Search for the cell housing the specified text and yield its (X, Y) center coordinate. 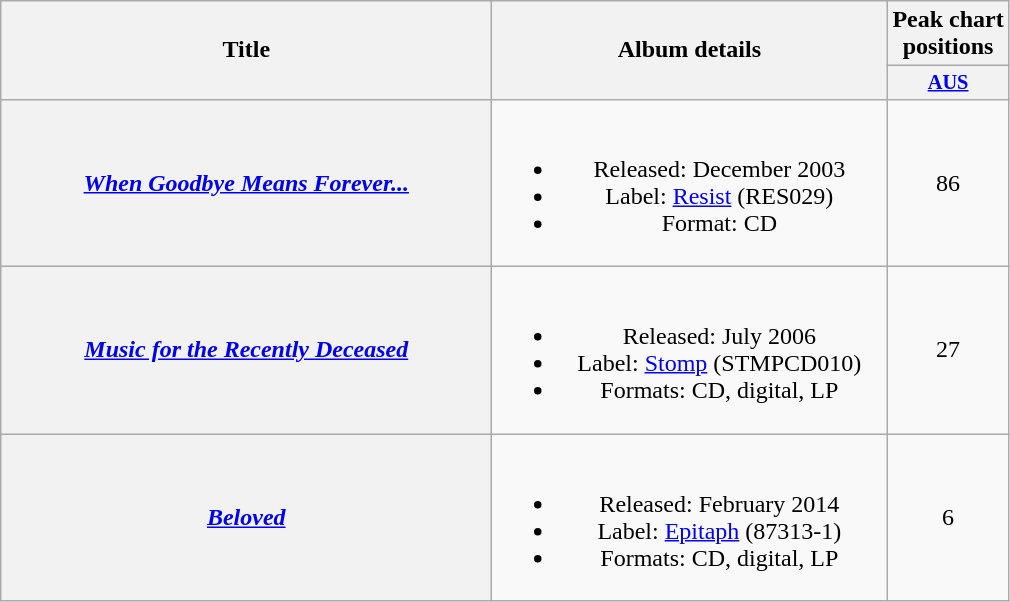
Beloved (246, 518)
Music for the Recently Deceased (246, 350)
Released: December 2003Label: Resist (RES029)Format: CD (690, 182)
Album details (690, 50)
6 (948, 518)
Title (246, 50)
Peak chartpositions (948, 34)
When Goodbye Means Forever... (246, 182)
27 (948, 350)
86 (948, 182)
AUS (948, 83)
Released: July 2006Label: Stomp (STMPCD010)Formats: CD, digital, LP (690, 350)
Released: February 2014Label: Epitaph (87313-1)Formats: CD, digital, LP (690, 518)
